Locate the cell with the specified text and output its (x, y) center coordinate. 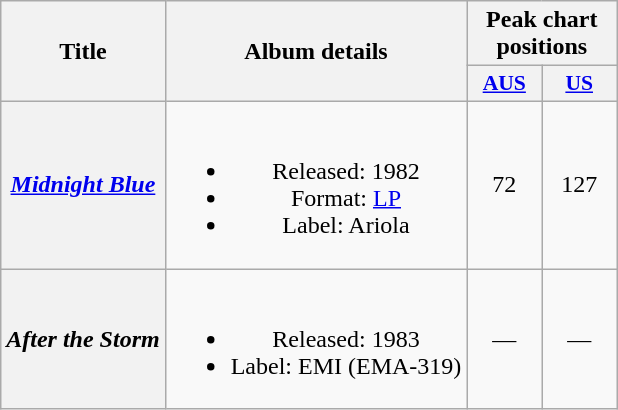
AUS (504, 84)
Title (83, 52)
Album details (316, 52)
Released: 1982Format: LPLabel: Ariola (316, 184)
Midnight Blue (83, 184)
US (580, 84)
Peak chart positions (542, 34)
After the Storm (83, 338)
72 (504, 184)
127 (580, 184)
Released: 1983Label: EMI (EMA-319) (316, 338)
